Capture the cell that displays the provided text and extract its [x, y] central coordinate. 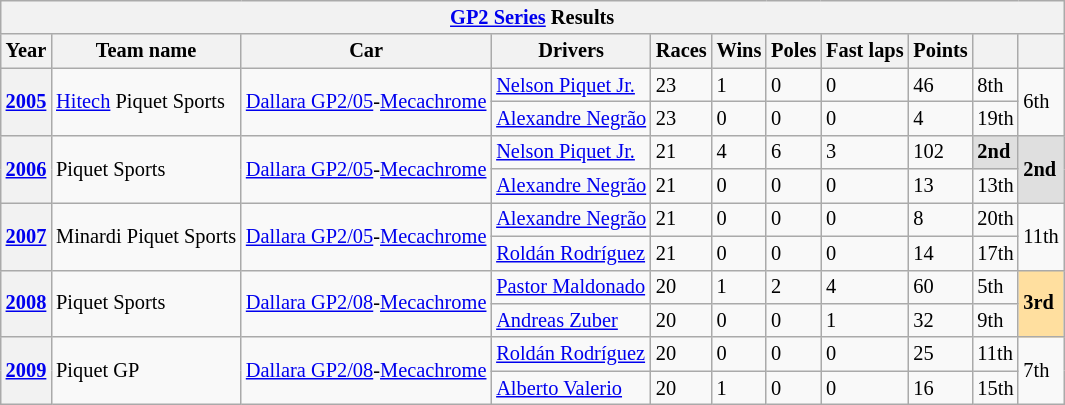
3rd [1040, 304]
2007 [26, 236]
2006 [26, 168]
Races [682, 51]
Piquet GP [146, 370]
8th [996, 85]
3 [864, 152]
6 [794, 152]
GP2 Series Results [532, 17]
2008 [26, 304]
60 [940, 287]
Wins [740, 51]
Andreas Zuber [571, 320]
Alberto Valerio [571, 388]
Poles [794, 51]
15th [996, 388]
8 [940, 219]
13 [940, 186]
Car [366, 51]
2 [794, 287]
17th [996, 253]
Fast laps [864, 51]
Hitech Piquet Sports [146, 102]
5th [996, 287]
Team name [146, 51]
6th [1040, 102]
Minardi Piquet Sports [146, 236]
13th [996, 186]
Pastor Maldonado [571, 287]
32 [940, 320]
19th [996, 118]
16 [940, 388]
102 [940, 152]
9th [996, 320]
20th [996, 219]
2005 [26, 102]
Year [26, 51]
Points [940, 51]
7th [1040, 370]
2009 [26, 370]
25 [940, 354]
14 [940, 253]
Drivers [571, 51]
46 [940, 85]
